Locate the cell with the specified text and output its [X, Y] center coordinate. 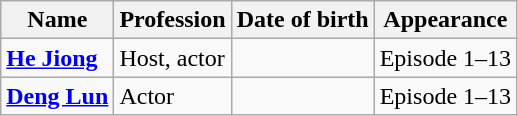
Deng Lun [58, 96]
He Jiong [58, 58]
Host, actor [172, 58]
Actor [172, 96]
Appearance [445, 20]
Date of birth [302, 20]
Profession [172, 20]
Name [58, 20]
